Find where the given text appears and provide that cell's center as (X, Y) coordinate. 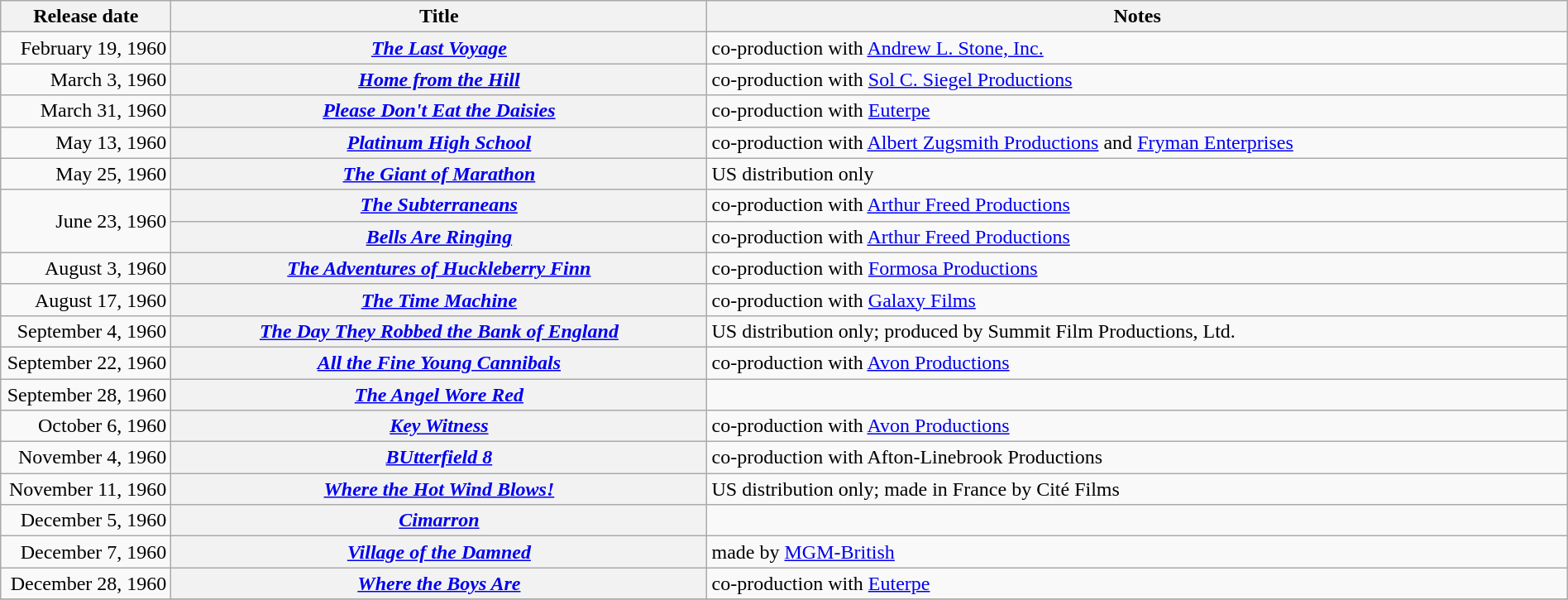
February 19, 1960 (86, 48)
Village of the Damned (439, 552)
November 11, 1960 (86, 489)
November 4, 1960 (86, 458)
September 28, 1960 (86, 395)
The Time Machine (439, 300)
co-production with Formosa Productions (1137, 268)
Title (439, 17)
December 5, 1960 (86, 521)
December 28, 1960 (86, 583)
Cimarron (439, 521)
BUtterfield 8 (439, 458)
Where the Hot Wind Blows! (439, 489)
March 31, 1960 (86, 111)
Release date (86, 17)
co-production with Galaxy Films (1137, 300)
September 4, 1960 (86, 331)
The Angel Wore Red (439, 395)
US distribution only (1137, 174)
May 25, 1960 (86, 174)
Notes (1137, 17)
US distribution only; produced by Summit Film Productions, Ltd. (1137, 331)
The Subterraneans (439, 205)
August 17, 1960 (86, 300)
co-production with Sol C. Siegel Productions (1137, 79)
The Giant of Marathon (439, 174)
Platinum High School (439, 142)
September 22, 1960 (86, 362)
May 13, 1960 (86, 142)
December 7, 1960 (86, 552)
March 3, 1960 (86, 79)
August 3, 1960 (86, 268)
Key Witness (439, 426)
The Last Voyage (439, 48)
The Day They Robbed the Bank of England (439, 331)
June 23, 1960 (86, 221)
co-production with Afton-Linebrook Productions (1137, 458)
co-production with Andrew L. Stone, Inc. (1137, 48)
Where the Boys Are (439, 583)
Please Don't Eat the Daisies (439, 111)
All the Fine Young Cannibals (439, 362)
US distribution only; made in France by Cité Films (1137, 489)
Bells Are Ringing (439, 237)
co-production with Albert Zugsmith Productions and Fryman Enterprises (1137, 142)
made by MGM-British (1137, 552)
October 6, 1960 (86, 426)
Home from the Hill (439, 79)
The Adventures of Huckleberry Finn (439, 268)
